From the cell containing the given text, extract its center point as [x, y] coordinate. 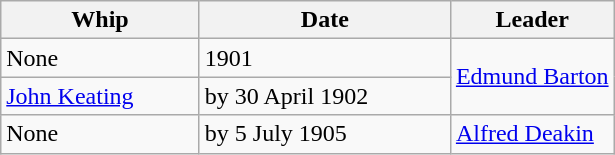
Edmund Barton [532, 77]
John Keating [100, 96]
1901 [324, 58]
Alfred Deakin [532, 134]
by 5 July 1905 [324, 134]
Leader [532, 20]
Whip [100, 20]
by 30 April 1902 [324, 96]
Date [324, 20]
